Capture the cell that displays the provided text and extract its [x, y] central coordinate. 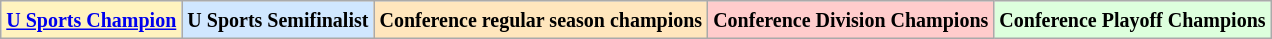
Conference regular season champions [541, 20]
U Sports Semifinalist [278, 20]
Conference Division Champions [851, 20]
Conference Playoff Champions [1132, 20]
U Sports Champion [92, 20]
